For the text-containing cell, return its midpoint in (X, Y) coordinate format. 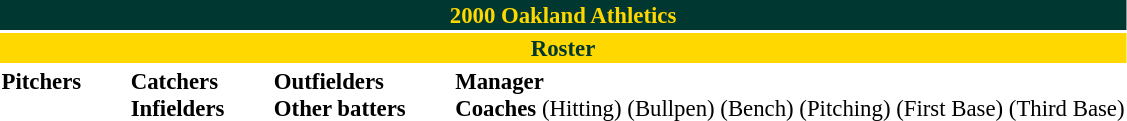
2000 Oakland Athletics (563, 15)
Roster (563, 48)
